Search for the cell housing the specified text and yield its [x, y] center coordinate. 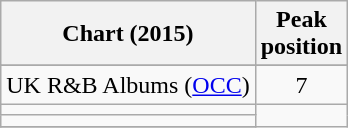
UK R&B Albums (OCC) [128, 85]
7 [301, 85]
Peakposition [301, 34]
Chart (2015) [128, 34]
